Output the [X, Y] coordinate of the center of the cell containing the given text.  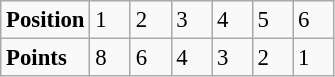
Points [46, 58]
5 [272, 20]
8 [110, 58]
Position [46, 20]
